From the cell containing the given text, extract its center point as [X, Y] coordinate. 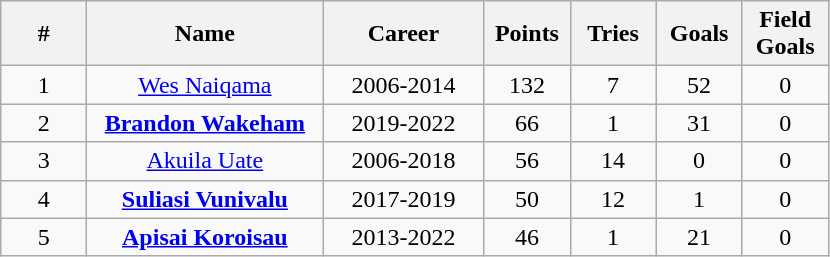
Field Goals [785, 34]
Suliasi Vunivalu [205, 199]
2 [44, 123]
31 [699, 123]
7 [613, 85]
56 [527, 161]
Goals [699, 34]
3 [44, 161]
Name [205, 34]
52 [699, 85]
2006-2018 [404, 161]
Akuila Uate [205, 161]
2006-2014 [404, 85]
46 [527, 237]
Wes Naiqama [205, 85]
Tries [613, 34]
4 [44, 199]
Career [404, 34]
Apisai Koroisau [205, 237]
21 [699, 237]
14 [613, 161]
Points [527, 34]
5 [44, 237]
132 [527, 85]
Brandon Wakeham [205, 123]
# [44, 34]
12 [613, 199]
2019-2022 [404, 123]
50 [527, 199]
2013-2022 [404, 237]
2017-2019 [404, 199]
66 [527, 123]
